Scan for the cell matching the given text and deliver its (X, Y) coordinate at center. 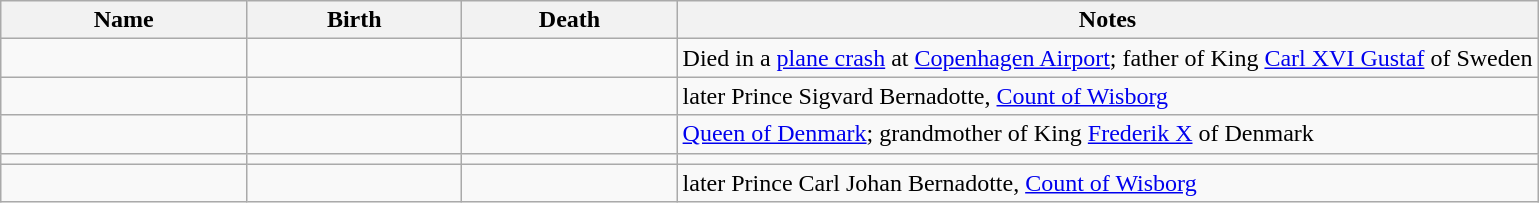
Name (124, 20)
Birth (354, 20)
Died in a plane crash at Copenhagen Airport; father of King Carl XVI Gustaf of Sweden (1108, 58)
Queen of Denmark; grandmother of King Frederik X of Denmark (1108, 134)
later Prince Sigvard Bernadotte, Count of Wisborg (1108, 96)
Death (570, 20)
Notes (1108, 20)
later Prince Carl Johan Bernadotte, Count of Wisborg (1108, 183)
